Capture the cell that displays the provided text and extract its [x, y] central coordinate. 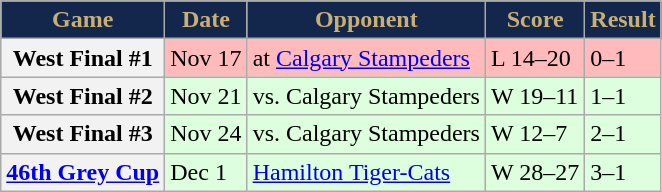
W 12–7 [534, 134]
West Final #1 [83, 58]
L 14–20 [534, 58]
Game [83, 20]
Dec 1 [206, 172]
W 28–27 [534, 172]
Score [534, 20]
W 19–11 [534, 96]
Nov 17 [206, 58]
46th Grey Cup [83, 172]
Nov 24 [206, 134]
3–1 [623, 172]
2–1 [623, 134]
0–1 [623, 58]
Hamilton Tiger-Cats [366, 172]
West Final #2 [83, 96]
Result [623, 20]
Nov 21 [206, 96]
Opponent [366, 20]
Date [206, 20]
at Calgary Stampeders [366, 58]
1–1 [623, 96]
West Final #3 [83, 134]
